Detect which cell encompasses the target text, then output its [X, Y] center coordinate. 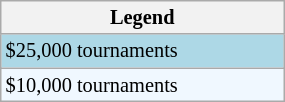
Legend [142, 17]
$25,000 tournaments [142, 51]
$10,000 tournaments [142, 85]
